Find where the given text appears and provide that cell's center as (X, Y) coordinate. 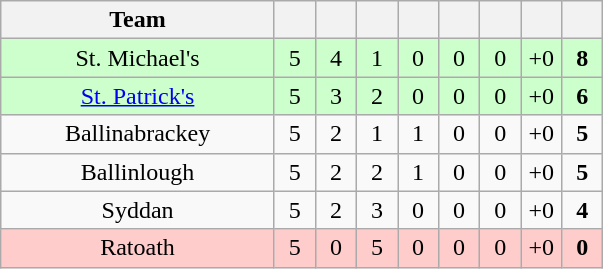
8 (582, 58)
Ballinlough (138, 172)
Team (138, 20)
St. Michael's (138, 58)
Ballinabrackey (138, 134)
St. Patrick's (138, 96)
6 (582, 96)
Ratoath (138, 248)
Syddan (138, 210)
